Provide the (X, Y) coordinate of the cell's center where the given text is located.  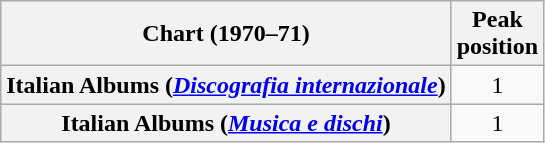
Italian Albums (Discografia internazionale) (226, 85)
Italian Albums (Musica e dischi) (226, 123)
Peakposition (497, 34)
Chart (1970–71) (226, 34)
